From the cell containing the given text, extract its center point as (x, y) coordinate. 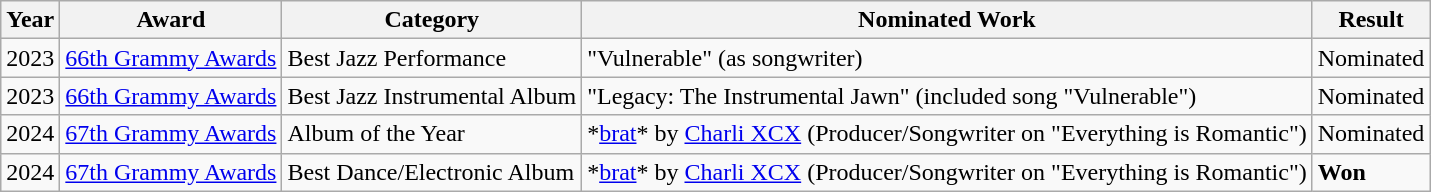
Album of the Year (432, 134)
Year (30, 20)
Nominated Work (948, 20)
Category (432, 20)
"Legacy: The Instrumental Jawn" (included song "Vulnerable") (948, 96)
Won (1371, 172)
Best Dance/Electronic Album (432, 172)
Result (1371, 20)
Best Jazz Performance (432, 58)
Best Jazz Instrumental Album (432, 96)
"Vulnerable" (as songwriter) (948, 58)
Award (171, 20)
